For the text-containing cell, return its midpoint in (x, y) coordinate format. 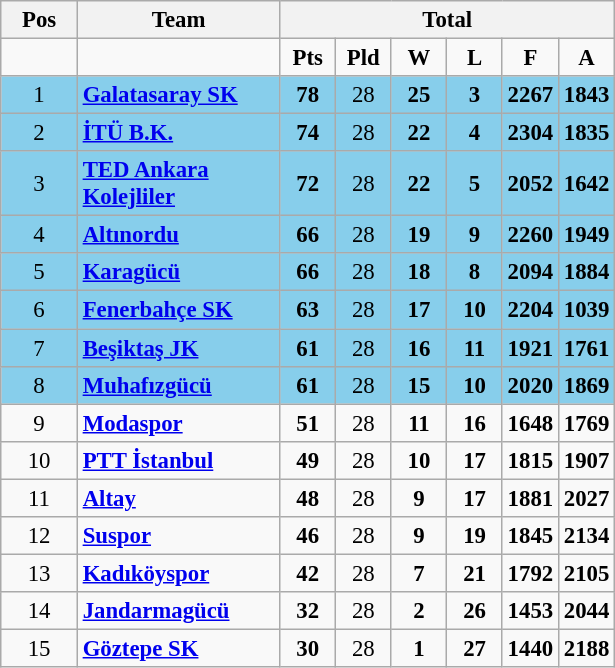
2052 (530, 184)
Kadıköyspor (178, 573)
1642 (586, 184)
48 (308, 498)
1881 (530, 498)
30 (308, 648)
42 (308, 573)
26 (475, 611)
Suspor (178, 536)
1907 (586, 460)
1949 (586, 235)
Modaspor (178, 423)
72 (308, 184)
F (530, 58)
1884 (586, 273)
İTÜ B.K. (178, 133)
27 (475, 648)
Pts (308, 58)
51 (308, 423)
1843 (586, 95)
1453 (530, 611)
12 (40, 536)
78 (308, 95)
25 (419, 95)
Göztepe SK (178, 648)
74 (308, 133)
1648 (530, 423)
63 (308, 310)
21 (475, 573)
Total (448, 20)
Muhafızgücü (178, 385)
Pld (364, 58)
A (586, 58)
46 (308, 536)
1792 (530, 573)
1815 (530, 460)
1769 (586, 423)
2188 (586, 648)
Team (178, 20)
1869 (586, 385)
1835 (586, 133)
2260 (530, 235)
TED Ankara Kolejliler (178, 184)
2020 (530, 385)
PTT İstanbul (178, 460)
W (419, 58)
18 (419, 273)
49 (308, 460)
Fenerbahçe SK (178, 310)
14 (40, 611)
L (475, 58)
2027 (586, 498)
2267 (530, 95)
13 (40, 573)
Altay (178, 498)
2134 (586, 536)
1440 (530, 648)
1921 (530, 348)
1845 (530, 536)
6 (40, 310)
2304 (530, 133)
Beşiktaş JK (178, 348)
Jandarmagücü (178, 611)
1039 (586, 310)
2094 (530, 273)
2105 (586, 573)
Pos (40, 20)
32 (308, 611)
Karagücü (178, 273)
Altınordu (178, 235)
2204 (530, 310)
Galatasaray SK (178, 95)
1761 (586, 348)
2044 (586, 611)
